Find where the given text appears and provide that cell's center as (X, Y) coordinate. 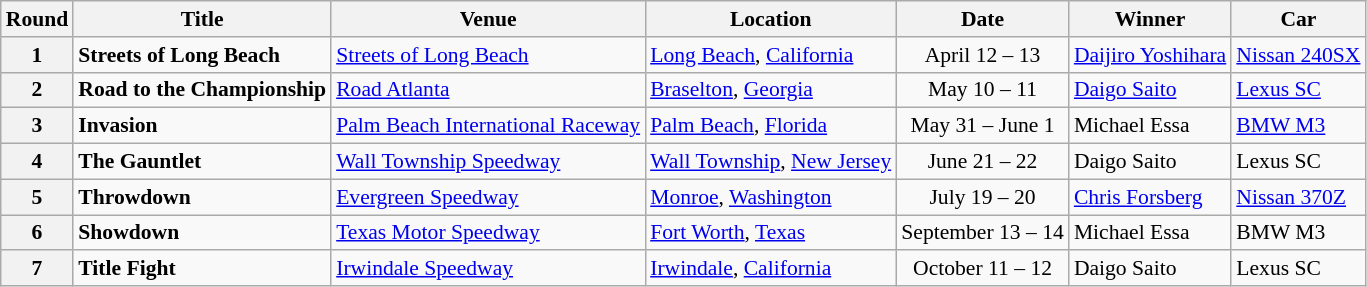
Long Beach, California (770, 55)
Wall Township Speedway (488, 162)
Round (38, 19)
Texas Motor Speedway (488, 233)
Wall Township, New Jersey (770, 162)
Road to the Championship (202, 90)
Irwindale, California (770, 269)
Braselton, Georgia (770, 90)
Road Atlanta (488, 90)
Showdown (202, 233)
September 13 – 14 (982, 233)
May 31 – June 1 (982, 126)
3 (38, 126)
Monroe, Washington (770, 197)
June 21 – 22 (982, 162)
Evergreen Speedway (488, 197)
Title Fight (202, 269)
Invasion (202, 126)
6 (38, 233)
1 (38, 55)
The Gauntlet (202, 162)
7 (38, 269)
October 11 – 12 (982, 269)
2 (38, 90)
Throwdown (202, 197)
Nissan 370Z (1298, 197)
5 (38, 197)
April 12 – 13 (982, 55)
Daijiro Yoshihara (1150, 55)
July 19 – 20 (982, 197)
Car (1298, 19)
Winner (1150, 19)
Venue (488, 19)
Date (982, 19)
Palm Beach International Raceway (488, 126)
Location (770, 19)
Palm Beach, Florida (770, 126)
May 10 – 11 (982, 90)
Nissan 240SX (1298, 55)
Fort Worth, Texas (770, 233)
Title (202, 19)
4 (38, 162)
Chris Forsberg (1150, 197)
Irwindale Speedway (488, 269)
